Detect which cell encompasses the target text, then output its (X, Y) center coordinate. 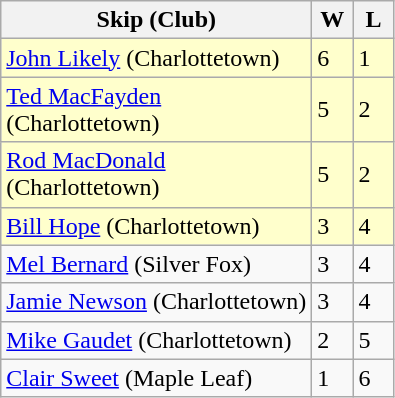
Jamie Newson (Charlottetown) (156, 302)
John Likely (Charlottetown) (156, 58)
Ted MacFayden (Charlottetown) (156, 110)
Mel Bernard (Silver Fox) (156, 264)
L (374, 20)
Bill Hope (Charlottetown) (156, 226)
Skip (Club) (156, 20)
W (332, 20)
Clair Sweet (Maple Leaf) (156, 378)
Rod MacDonald (Charlottetown) (156, 174)
Mike Gaudet (Charlottetown) (156, 340)
